Output the [x, y] coordinate of the center of the cell containing the given text.  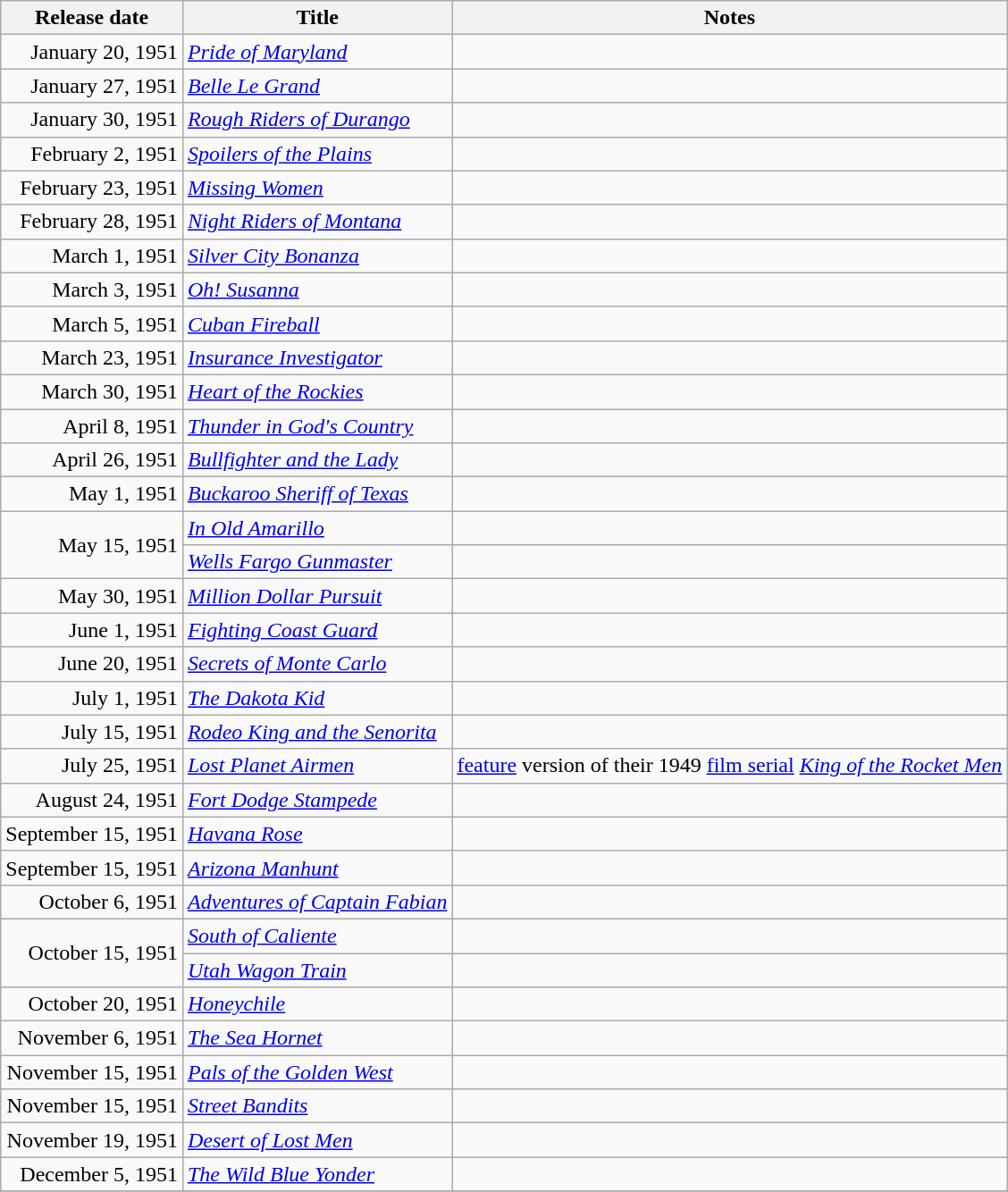
Rough Riders of Durango [316, 120]
October 20, 1951 [92, 1004]
Notes [729, 18]
Bullfighter and the Lady [316, 460]
February 2, 1951 [92, 154]
Secrets of Monte Carlo [316, 664]
South of Caliente [316, 936]
Rodeo King and the Senorita [316, 732]
Thunder in God's Country [316, 426]
Pals of the Golden West [316, 1072]
Missing Women [316, 188]
October 6, 1951 [92, 902]
Title [316, 18]
Pride of Maryland [316, 52]
May 30, 1951 [92, 596]
Adventures of Captain Fabian [316, 902]
July 15, 1951 [92, 732]
March 23, 1951 [92, 357]
Havana Rose [316, 834]
May 1, 1951 [92, 494]
Fighting Coast Guard [316, 630]
March 30, 1951 [92, 391]
February 23, 1951 [92, 188]
July 1, 1951 [92, 698]
The Sea Hornet [316, 1038]
Heart of the Rockies [316, 391]
The Wild Blue Yonder [316, 1174]
Utah Wagon Train [316, 970]
Lost Planet Airmen [316, 766]
In Old Amarillo [316, 528]
Street Bandits [316, 1106]
January 27, 1951 [92, 86]
Fort Dodge Stampede [316, 800]
August 24, 1951 [92, 800]
Desert of Lost Men [316, 1140]
feature version of their 1949 film serial King of the Rocket Men [729, 766]
Night Riders of Montana [316, 222]
March 5, 1951 [92, 323]
November 19, 1951 [92, 1140]
Oh! Susanna [316, 290]
February 28, 1951 [92, 222]
Spoilers of the Plains [316, 154]
June 20, 1951 [92, 664]
Arizona Manhunt [316, 868]
July 25, 1951 [92, 766]
November 6, 1951 [92, 1038]
March 1, 1951 [92, 256]
Silver City Bonanza [316, 256]
June 1, 1951 [92, 630]
December 5, 1951 [92, 1174]
October 15, 1951 [92, 953]
Belle Le Grand [316, 86]
Release date [92, 18]
January 30, 1951 [92, 120]
Wells Fargo Gunmaster [316, 562]
May 15, 1951 [92, 545]
Million Dollar Pursuit [316, 596]
April 26, 1951 [92, 460]
The Dakota Kid [316, 698]
January 20, 1951 [92, 52]
April 8, 1951 [92, 426]
Honeychile [316, 1004]
Cuban Fireball [316, 323]
Insurance Investigator [316, 357]
March 3, 1951 [92, 290]
Buckaroo Sheriff of Texas [316, 494]
